Identify which cell holds the provided text, then report its (X, Y) central coordinate. 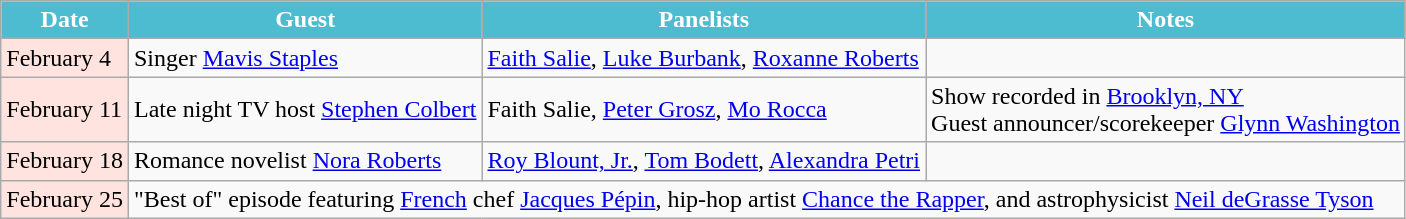
Singer Mavis Staples (304, 58)
Romance novelist Nora Roberts (304, 161)
Show recorded in Brooklyn, NY Guest announcer/scorekeeper Glynn Washington (1166, 110)
"Best of" episode featuring French chef Jacques Pépin, hip-hop artist Chance the Rapper, and astrophysicist Neil deGrasse Tyson (766, 199)
Faith Salie, Peter Grosz, Mo Rocca (704, 110)
February 4 (65, 58)
Guest (304, 20)
Notes (1166, 20)
February 18 (65, 161)
Panelists (704, 20)
Date (65, 20)
February 11 (65, 110)
Roy Blount, Jr., Tom Bodett, Alexandra Petri (704, 161)
Late night TV host Stephen Colbert (304, 110)
Faith Salie, Luke Burbank, Roxanne Roberts (704, 58)
February 25 (65, 199)
